Identify which cell holds the provided text, then report its [X, Y] central coordinate. 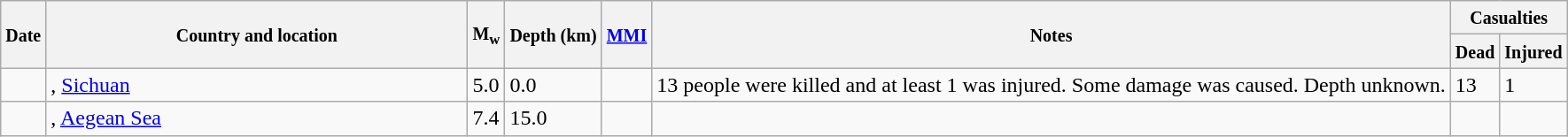
Dead [1475, 51]
7.4 [486, 118]
Notes [1051, 34]
15.0 [553, 118]
Depth (km) [553, 34]
13 people were killed and at least 1 was injured. Some damage was caused. Depth unknown. [1051, 85]
1 [1533, 85]
Injured [1533, 51]
, Sichuan [257, 85]
0.0 [553, 85]
13 [1475, 85]
, Aegean Sea [257, 118]
Casualties [1509, 18]
Date [23, 34]
Country and location [257, 34]
5.0 [486, 85]
MMI [627, 34]
Mw [486, 34]
